Locate the cell with the specified text and output its [X, Y] center coordinate. 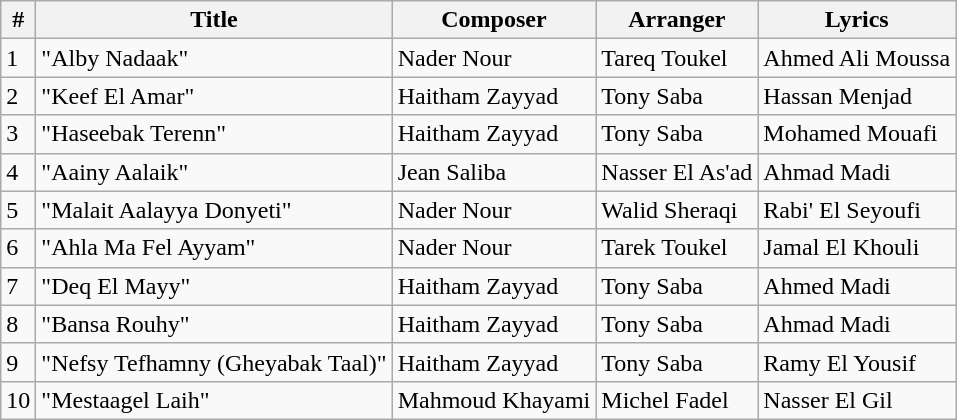
Arranger [677, 20]
Walid Sheraqi [677, 210]
Nasser El Gil [857, 400]
Composer [494, 20]
8 [18, 324]
Lyrics [857, 20]
"Ahla Ma Fel Ayyam" [214, 248]
7 [18, 286]
Tarek Toukel [677, 248]
Tareq Toukel [677, 58]
"Keef El Amar" [214, 96]
Ahmed Ali Moussa [857, 58]
1 [18, 58]
"Bansa Rouhy" [214, 324]
Jean Saliba [494, 172]
Title [214, 20]
# [18, 20]
10 [18, 400]
Mahmoud Khayami [494, 400]
"Malait Aalayya Donyeti" [214, 210]
"Deq El Mayy" [214, 286]
Ramy El Yousif [857, 362]
4 [18, 172]
Mohamed Mouafi [857, 134]
Michel Fadel [677, 400]
"Haseebak Terenn" [214, 134]
3 [18, 134]
5 [18, 210]
"Aainy Aalaik" [214, 172]
6 [18, 248]
Rabi' El Seyoufi [857, 210]
"Nefsy Tefhamny (Gheyabak Taal)" [214, 362]
Hassan Menjad [857, 96]
2 [18, 96]
"Mestaagel Laih" [214, 400]
Ahmed Madi [857, 286]
Nasser El As'ad [677, 172]
9 [18, 362]
"Alby Nadaak" [214, 58]
Jamal El Khouli [857, 248]
